For the text-containing cell, return its midpoint in (x, y) coordinate format. 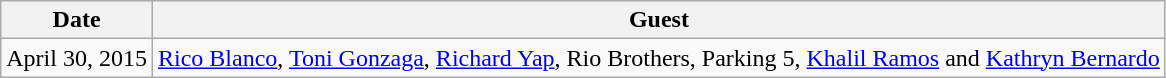
Guest (658, 20)
Rico Blanco, Toni Gonzaga, Richard Yap, Rio Brothers, Parking 5, Khalil Ramos and Kathryn Bernardo (658, 58)
April 30, 2015 (77, 58)
Date (77, 20)
